Locate the cell with the specified text and output its [x, y] center coordinate. 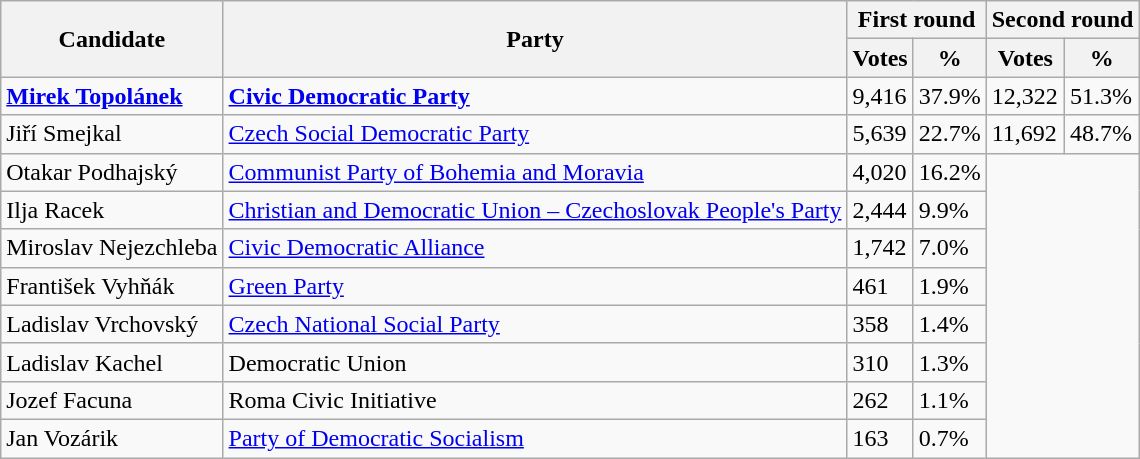
Czech Social Democratic Party [535, 134]
9,416 [880, 96]
1.4% [950, 324]
1,742 [880, 248]
163 [880, 438]
1.9% [950, 286]
Otakar Podhajský [112, 172]
Jan Vozárik [112, 438]
Jozef Facuna [112, 400]
Mirek Topolánek [112, 96]
Civic Democratic Party [535, 96]
Ladislav Vrchovský [112, 324]
22.7% [950, 134]
Green Party [535, 286]
Second round [1062, 20]
358 [880, 324]
Jiří Smejkal [112, 134]
0.7% [950, 438]
5,639 [880, 134]
310 [880, 362]
Miroslav Nejezchleba [112, 248]
37.9% [950, 96]
12,322 [1025, 96]
9.9% [950, 210]
1.1% [950, 400]
461 [880, 286]
Czech National Social Party [535, 324]
Civic Democratic Alliance [535, 248]
František Vyhňák [112, 286]
Ladislav Kachel [112, 362]
Party [535, 39]
Party of Democratic Socialism [535, 438]
11,692 [1025, 134]
Ilja Racek [112, 210]
48.7% [1102, 134]
2,444 [880, 210]
Communist Party of Bohemia and Moravia [535, 172]
7.0% [950, 248]
4,020 [880, 172]
16.2% [950, 172]
Democratic Union [535, 362]
Candidate [112, 39]
Roma Civic Initiative [535, 400]
First round [916, 20]
Christian and Democratic Union – Czechoslovak People's Party [535, 210]
1.3% [950, 362]
262 [880, 400]
51.3% [1102, 96]
